Search for the cell housing the specified text and yield its [X, Y] center coordinate. 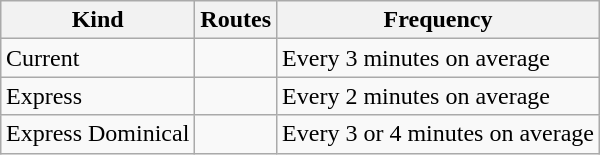
Every 2 minutes on average [438, 96]
Kind [97, 20]
Express Dominical [97, 134]
Express [97, 96]
Every 3 minutes on average [438, 58]
Every 3 or 4 minutes on average [438, 134]
Frequency [438, 20]
Current [97, 58]
Routes [236, 20]
